For the text-containing cell, return its midpoint in [x, y] coordinate format. 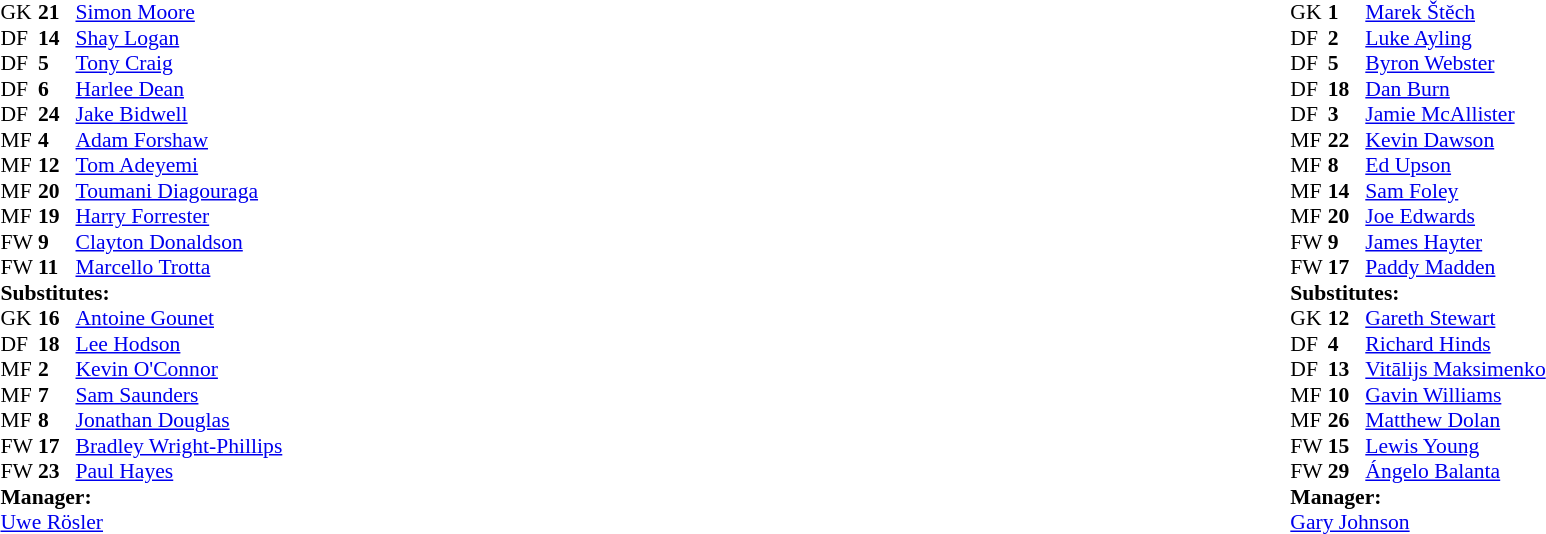
Simon Moore [180, 13]
23 [57, 471]
21 [57, 13]
22 [1347, 140]
Clayton Donaldson [180, 242]
29 [1347, 471]
15 [1347, 446]
Byron Webster [1455, 63]
Tom Adeyemi [180, 165]
16 [57, 319]
Matthew Dolan [1455, 421]
6 [57, 89]
19 [57, 217]
11 [57, 267]
26 [1347, 421]
Gavin Williams [1455, 395]
3 [1347, 115]
Vitālijs Maksimenko [1455, 369]
Jamie McAllister [1455, 115]
Lewis Young [1455, 446]
Shay Logan [180, 38]
Marcello Trotta [180, 267]
Kevin Dawson [1455, 140]
Harlee Dean [180, 89]
Kevin O'Connor [180, 369]
7 [57, 395]
Luke Ayling [1455, 38]
1 [1347, 13]
Jonathan Douglas [180, 421]
Marek Štěch [1455, 13]
Bradley Wright-Phillips [180, 446]
Lee Hodson [180, 344]
Sam Foley [1455, 191]
10 [1347, 395]
Dan Burn [1455, 89]
Adam Forshaw [180, 140]
James Hayter [1455, 242]
Toumani Diagouraga [180, 191]
Paul Hayes [180, 471]
Tony Craig [180, 63]
Sam Saunders [180, 395]
Paddy Madden [1455, 267]
Jake Bidwell [180, 115]
Gareth Stewart [1455, 319]
Harry Forrester [180, 217]
13 [1347, 369]
24 [57, 115]
Richard Hinds [1455, 344]
Ed Upson [1455, 165]
Ángelo Balanta [1455, 471]
Antoine Gounet [180, 319]
Joe Edwards [1455, 217]
